Capture the cell that displays the provided text and extract its (x, y) central coordinate. 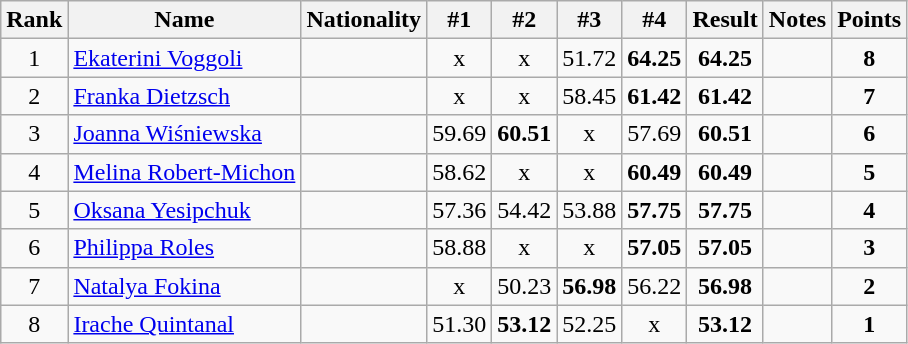
Rank (34, 20)
58.45 (590, 96)
58.62 (460, 172)
Nationality (364, 20)
Ekaterini Voggoli (184, 58)
Joanna Wiśniewska (184, 134)
56.22 (654, 286)
52.25 (590, 324)
Name (184, 20)
Melina Robert-Michon (184, 172)
51.30 (460, 324)
54.42 (524, 210)
57.69 (654, 134)
59.69 (460, 134)
Notes (797, 20)
Irache Quintanal (184, 324)
#4 (654, 20)
Philippa Roles (184, 248)
Natalya Fokina (184, 286)
Franka Dietzsch (184, 96)
51.72 (590, 58)
Oksana Yesipchuk (184, 210)
#3 (590, 20)
Points (870, 20)
#1 (460, 20)
57.36 (460, 210)
#2 (524, 20)
Result (725, 20)
53.88 (590, 210)
50.23 (524, 286)
58.88 (460, 248)
